Extract the (X, Y) coordinate from the center of the cell holding the provided text.  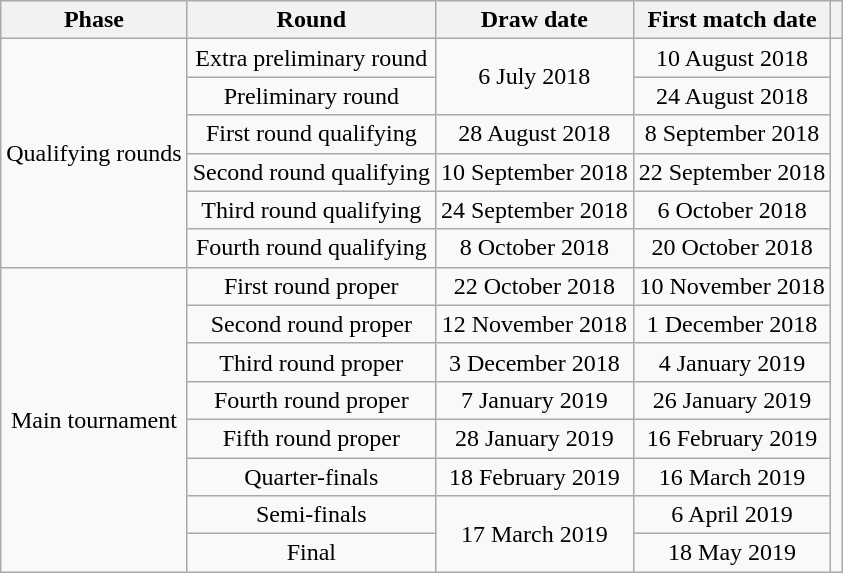
First round qualifying (311, 134)
22 September 2018 (732, 172)
7 January 2019 (534, 400)
Second round proper (311, 324)
24 August 2018 (732, 96)
Phase (94, 20)
16 March 2019 (732, 477)
10 August 2018 (732, 58)
6 April 2019 (732, 515)
Draw date (534, 20)
10 November 2018 (732, 286)
Round (311, 20)
20 October 2018 (732, 248)
First match date (732, 20)
8 October 2018 (534, 248)
Fourth round qualifying (311, 248)
4 January 2019 (732, 362)
6 July 2018 (534, 77)
First round proper (311, 286)
Fifth round proper (311, 438)
8 September 2018 (732, 134)
Third round proper (311, 362)
24 September 2018 (534, 210)
26 January 2019 (732, 400)
Preliminary round (311, 96)
Semi-finals (311, 515)
3 December 2018 (534, 362)
17 March 2019 (534, 534)
Second round qualifying (311, 172)
12 November 2018 (534, 324)
28 August 2018 (534, 134)
28 January 2019 (534, 438)
22 October 2018 (534, 286)
1 December 2018 (732, 324)
Third round qualifying (311, 210)
Quarter-finals (311, 477)
Fourth round proper (311, 400)
18 February 2019 (534, 477)
6 October 2018 (732, 210)
18 May 2019 (732, 553)
10 September 2018 (534, 172)
Final (311, 553)
16 February 2019 (732, 438)
Extra preliminary round (311, 58)
Main tournament (94, 419)
Qualifying rounds (94, 153)
